Provide the (x, y) coordinate of the cell's center where the given text is located.  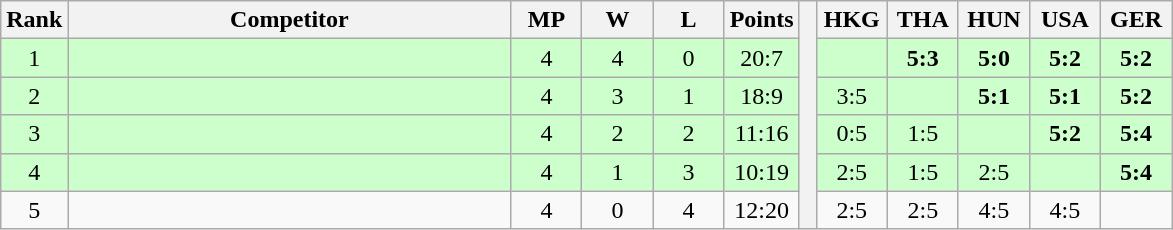
Competitor (290, 20)
18:9 (762, 96)
HUN (994, 20)
10:19 (762, 172)
5 (34, 210)
Points (762, 20)
20:7 (762, 58)
5:3 (922, 58)
11:16 (762, 134)
GER (1136, 20)
HKG (852, 20)
3:5 (852, 96)
MP (546, 20)
0:5 (852, 134)
USA (1064, 20)
12:20 (762, 210)
Rank (34, 20)
5:0 (994, 58)
THA (922, 20)
W (618, 20)
L (688, 20)
